Find where the given text appears and provide that cell's center as (x, y) coordinate. 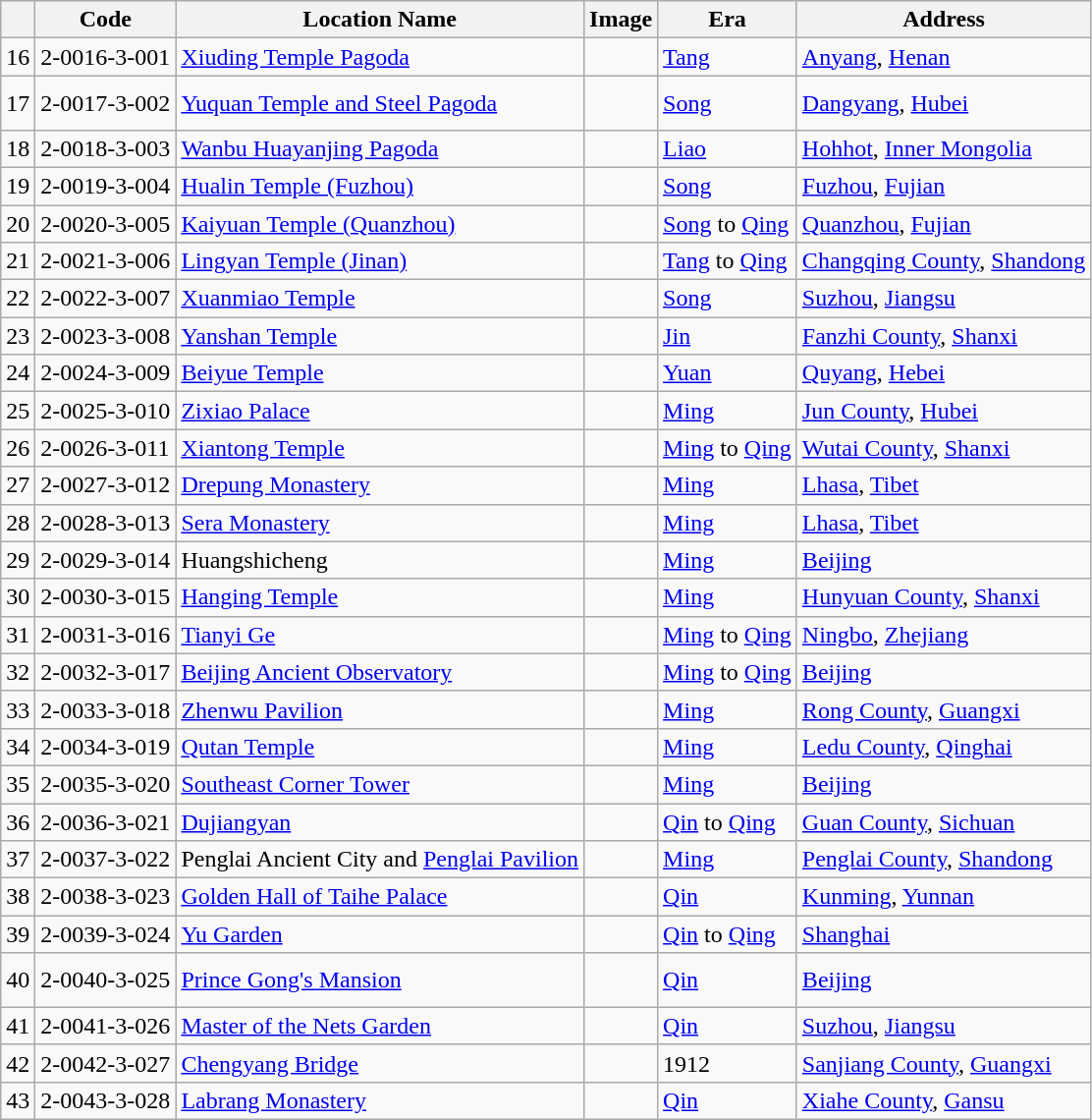
Code (106, 20)
2-0024-3-009 (106, 373)
Quanzhou, Fujian (944, 223)
Zixiao Palace (380, 411)
19 (18, 186)
40 (18, 980)
Hualin Temple (Fuzhou) (380, 186)
25 (18, 411)
39 (18, 934)
Yu Garden (380, 934)
Golden Hall of Taihe Palace (380, 897)
Beijing Ancient Observatory (380, 672)
28 (18, 523)
2-0018-3-003 (106, 148)
Kunming, Yunnan (944, 897)
36 (18, 822)
27 (18, 485)
Liao (728, 148)
31 (18, 635)
2-0036-3-021 (106, 822)
2-0041-3-026 (106, 1026)
Huangshicheng (380, 560)
30 (18, 597)
Wanbu Huayanjing Pagoda (380, 148)
Image (621, 20)
Xuanmiao Temple (380, 299)
2-0026-3-011 (106, 448)
Location Name (380, 20)
2-0043-3-028 (106, 1100)
37 (18, 860)
2-0025-3-010 (106, 411)
Xiuding Temple Pagoda (380, 57)
Prince Gong's Mansion (380, 980)
Penglai County, Shandong (944, 860)
Rong County, Guangxi (944, 709)
2-0019-3-004 (106, 186)
Yuquan Temple and Steel Pagoda (380, 103)
Xiahe County, Gansu (944, 1100)
2-0040-3-025 (106, 980)
38 (18, 897)
Anyang, Henan (944, 57)
2-0029-3-014 (106, 560)
2-0020-3-005 (106, 223)
2-0028-3-013 (106, 523)
Tianyi Ge (380, 635)
43 (18, 1100)
Chengyang Bridge (380, 1063)
Beiyue Temple (380, 373)
24 (18, 373)
2-0030-3-015 (106, 597)
Address (944, 20)
2-0023-3-008 (106, 336)
Shanghai (944, 934)
Hunyuan County, Shanxi (944, 597)
Zhenwu Pavilion (380, 709)
Tang (728, 57)
Kaiyuan Temple (Quanzhou) (380, 223)
2-0031-3-016 (106, 635)
1912 (728, 1063)
Southeast Corner Tower (380, 784)
Tang to Qing (728, 261)
2-0021-3-006 (106, 261)
Hanging Temple (380, 597)
34 (18, 747)
Xiantong Temple (380, 448)
Ledu County, Qinghai (944, 747)
2-0032-3-017 (106, 672)
Dangyang, Hubei (944, 103)
29 (18, 560)
35 (18, 784)
Jun County, Hubei (944, 411)
Master of the Nets Garden (380, 1026)
Quyang, Hebei (944, 373)
33 (18, 709)
2-0027-3-012 (106, 485)
2-0038-3-023 (106, 897)
20 (18, 223)
42 (18, 1063)
Ningbo, Zhejiang (944, 635)
2-0035-3-020 (106, 784)
2-0016-3-001 (106, 57)
Penglai Ancient City and Penglai Pavilion (380, 860)
Qutan Temple (380, 747)
32 (18, 672)
2-0039-3-024 (106, 934)
Jin (728, 336)
Yanshan Temple (380, 336)
Sera Monastery (380, 523)
17 (18, 103)
23 (18, 336)
Drepung Monastery (380, 485)
2-0042-3-027 (106, 1063)
22 (18, 299)
Wutai County, Shanxi (944, 448)
26 (18, 448)
Song to Qing (728, 223)
Lingyan Temple (Jinan) (380, 261)
2-0033-3-018 (106, 709)
18 (18, 148)
2-0037-3-022 (106, 860)
Guan County, Sichuan (944, 822)
Fuzhou, Fujian (944, 186)
Hohhot, Inner Mongolia (944, 148)
Changqing County, Shandong (944, 261)
2-0022-3-007 (106, 299)
2-0017-3-002 (106, 103)
2-0034-3-019 (106, 747)
Yuan (728, 373)
21 (18, 261)
16 (18, 57)
Dujiangyan (380, 822)
Labrang Monastery (380, 1100)
Era (728, 20)
Sanjiang County, Guangxi (944, 1063)
Fanzhi County, Shanxi (944, 336)
41 (18, 1026)
